Extract the (x, y) coordinate from the center of the cell holding the provided text.  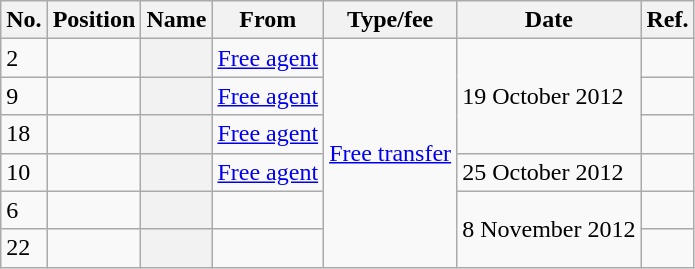
22 (24, 248)
From (268, 20)
19 October 2012 (549, 96)
Ref. (668, 20)
Name (176, 20)
9 (24, 96)
No. (24, 20)
Type/fee (390, 20)
6 (24, 210)
18 (24, 134)
Date (549, 20)
Free transfer (390, 153)
8 November 2012 (549, 229)
25 October 2012 (549, 172)
10 (24, 172)
Position (94, 20)
2 (24, 58)
